Pinpoint the cell where the given text exists, returning its (x, y) midpoint coordinate. 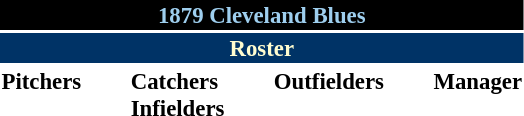
Roster (262, 48)
1879 Cleveland Blues (262, 15)
